Locate the cell with the specified text and output its (X, Y) center coordinate. 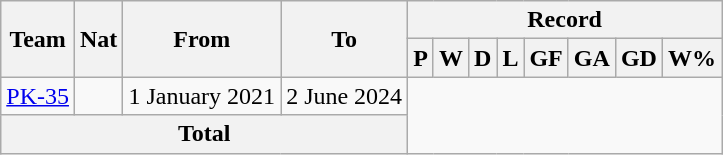
From (202, 39)
To (344, 39)
P (421, 58)
PK-35 (38, 96)
GA (592, 58)
Total (204, 134)
W (450, 58)
D (482, 58)
L (510, 58)
GF (546, 58)
Nat (98, 39)
GD (638, 58)
2 June 2024 (344, 96)
Record (565, 20)
W% (692, 58)
Team (38, 39)
1 January 2021 (202, 96)
